Detect which cell encompasses the target text, then output its [x, y] center coordinate. 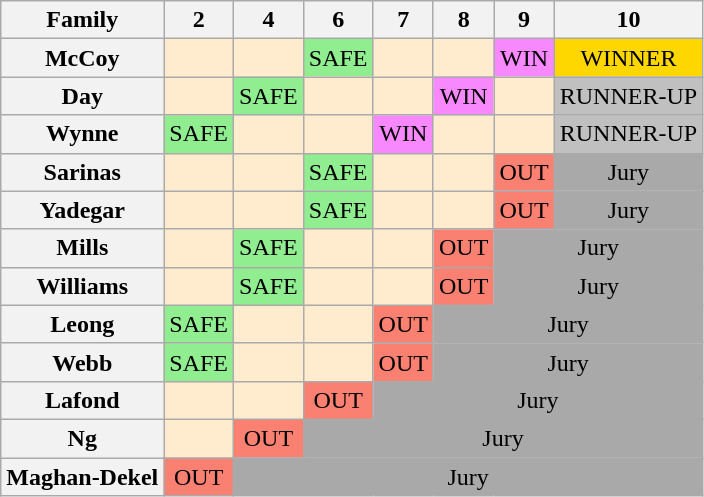
Family [82, 20]
Williams [82, 286]
Ng [82, 438]
WINNER [628, 58]
Webb [82, 362]
Lafond [82, 400]
6 [338, 20]
Sarinas [82, 172]
Day [82, 96]
9 [524, 20]
Leong [82, 324]
10 [628, 20]
4 [269, 20]
8 [463, 20]
McCoy [82, 58]
7 [403, 20]
Yadegar [82, 210]
Mills [82, 248]
Maghan-Dekel [82, 477]
Wynne [82, 134]
2 [199, 20]
